Return the (x, y) coordinate for the center point of the cell that contains the specified text.  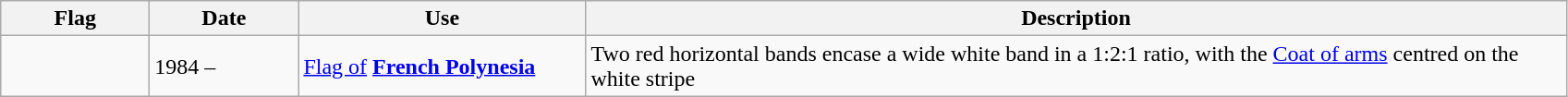
Two red horizontal bands encase a wide white band in a 1:2:1 ratio, with the Coat of arms centred on the white stripe (1076, 67)
Date (224, 18)
Use (442, 18)
Description (1076, 18)
Flag of French Polynesia (442, 67)
Flag (76, 18)
1984 – (224, 67)
